Determine the [X, Y] coordinate at the center of the cell enclosing the given text.  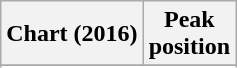
Chart (2016) [72, 34]
Peakposition [189, 34]
